Identify which cell holds the provided text, then report its (X, Y) central coordinate. 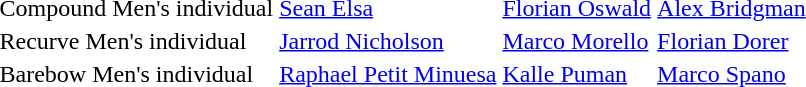
Jarrod Nicholson (388, 41)
Marco Morello (577, 41)
